Locate the cell with the specified text and output its (x, y) center coordinate. 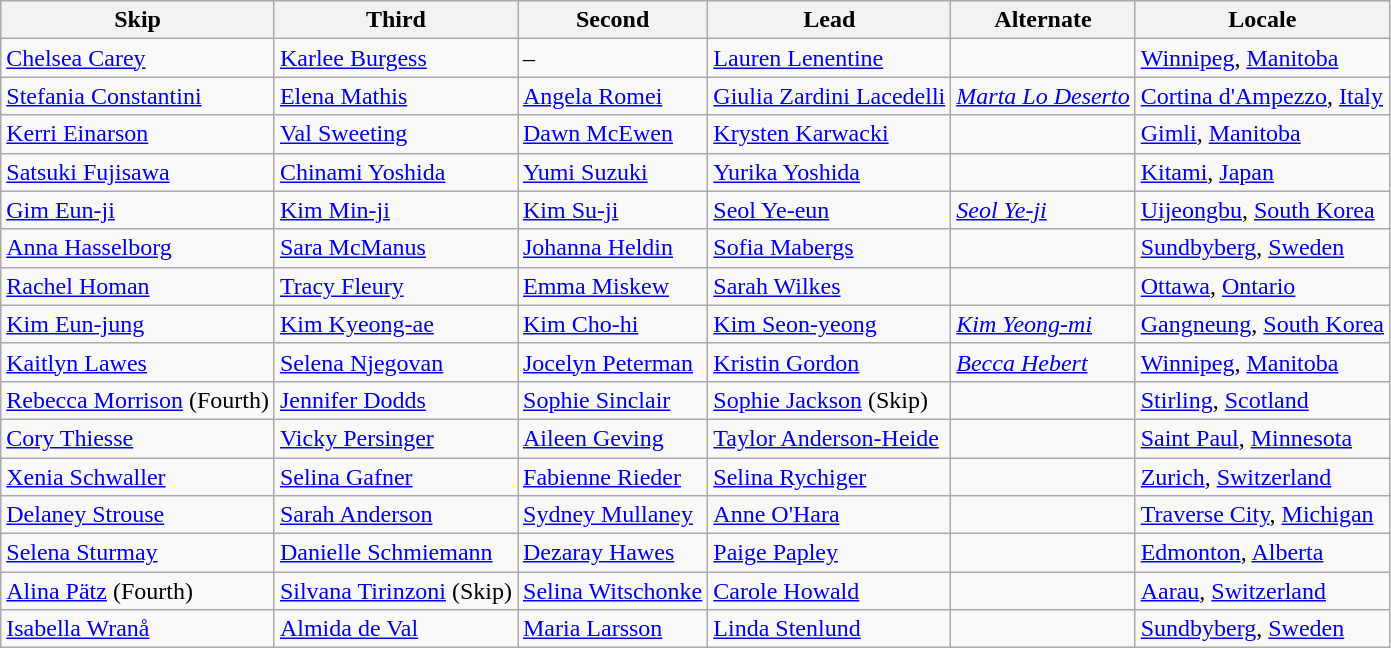
Johanna Heldin (613, 248)
Gimli, Manitoba (1262, 134)
Seol Ye-ji (1043, 210)
Sara McManus (396, 248)
Lead (830, 20)
Stirling, Scotland (1262, 400)
Rachel Homan (138, 286)
Fabienne Rieder (613, 477)
Aileen Geving (613, 438)
Cory Thiesse (138, 438)
Saint Paul, Minnesota (1262, 438)
Isabella Wranå (138, 629)
Dawn McEwen (613, 134)
Becca Hebert (1043, 362)
Gim Eun-ji (138, 210)
Maria Larsson (613, 629)
Aarau, Switzerland (1262, 591)
Kaitlyn Lawes (138, 362)
Selina Witschonke (613, 591)
Kim Min-ji (396, 210)
Rebecca Morrison (Fourth) (138, 400)
Kim Kyeong-ae (396, 324)
Chelsea Carey (138, 58)
Danielle Schmiemann (396, 553)
Karlee Burgess (396, 58)
Taylor Anderson-Heide (830, 438)
Selena Sturmay (138, 553)
Angela Romei (613, 96)
Cortina d'Ampezzo, Italy (1262, 96)
Traverse City, Michigan (1262, 515)
Kerri Einarson (138, 134)
Sarah Wilkes (830, 286)
Kim Cho-hi (613, 324)
Seol Ye-eun (830, 210)
Dezaray Hawes (613, 553)
Gangneung, South Korea (1262, 324)
Chinami Yoshida (396, 172)
Selina Rychiger (830, 477)
Skip (138, 20)
Jennifer Dodds (396, 400)
Selina Gafner (396, 477)
Kim Yeong-mi (1043, 324)
Linda Stenlund (830, 629)
Ottawa, Ontario (1262, 286)
Sophie Jackson (Skip) (830, 400)
Uijeongbu, South Korea (1262, 210)
Jocelyn Peterman (613, 362)
Locale (1262, 20)
Anne O'Hara (830, 515)
Kim Eun-jung (138, 324)
Kitami, Japan (1262, 172)
Lauren Lenentine (830, 58)
Val Sweeting (396, 134)
Alina Pätz (Fourth) (138, 591)
Yumi Suzuki (613, 172)
Third (396, 20)
Satsuki Fujisawa (138, 172)
Edmonton, Alberta (1262, 553)
Delaney Strouse (138, 515)
Xenia Schwaller (138, 477)
Kristin Gordon (830, 362)
Giulia Zardini Lacedelli (830, 96)
Elena Mathis (396, 96)
Almida de Val (396, 629)
Vicky Persinger (396, 438)
Paige Papley (830, 553)
Carole Howald (830, 591)
Zurich, Switzerland (1262, 477)
Sofia Mabergs (830, 248)
Sophie Sinclair (613, 400)
Emma Miskew (613, 286)
Silvana Tirinzoni (Skip) (396, 591)
Anna Hasselborg (138, 248)
Sarah Anderson (396, 515)
Krysten Karwacki (830, 134)
Selena Njegovan (396, 362)
Kim Su-ji (613, 210)
– (613, 58)
Alternate (1043, 20)
Marta Lo Deserto (1043, 96)
Second (613, 20)
Kim Seon-yeong (830, 324)
Tracy Fleury (396, 286)
Sydney Mullaney (613, 515)
Stefania Constantini (138, 96)
Yurika Yoshida (830, 172)
